Locate the cell with the specified text and output its (x, y) center coordinate. 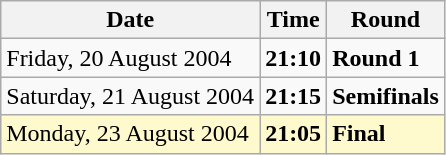
Friday, 20 August 2004 (130, 58)
Round (386, 20)
Semifinals (386, 96)
Final (386, 134)
Monday, 23 August 2004 (130, 134)
21:15 (294, 96)
Date (130, 20)
21:10 (294, 58)
Time (294, 20)
21:05 (294, 134)
Saturday, 21 August 2004 (130, 96)
Round 1 (386, 58)
